Output the [X, Y] coordinate of the center of the cell containing the given text.  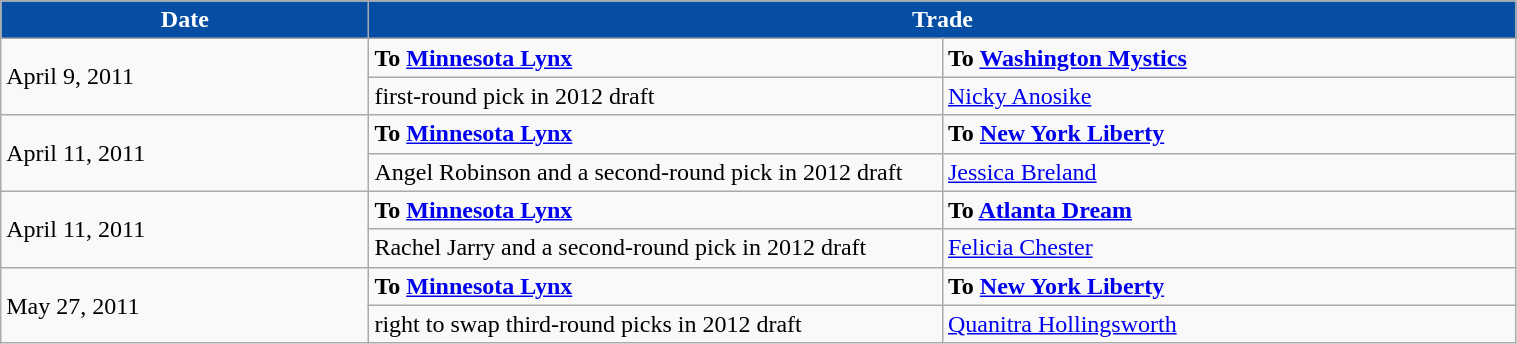
May 27, 2011 [185, 305]
first-round pick in 2012 draft [656, 96]
To Washington Mystics [1229, 58]
April 9, 2011 [185, 77]
right to swap third-round picks in 2012 draft [656, 324]
Jessica Breland [1229, 172]
To Atlanta Dream [1229, 210]
Trade [942, 20]
Quanitra Hollingsworth [1229, 324]
Date [185, 20]
Angel Robinson and a second-round pick in 2012 draft [656, 172]
Rachel Jarry and a second-round pick in 2012 draft [656, 248]
Nicky Anosike [1229, 96]
Felicia Chester [1229, 248]
